Locate the cell with the specified text and output its (X, Y) center coordinate. 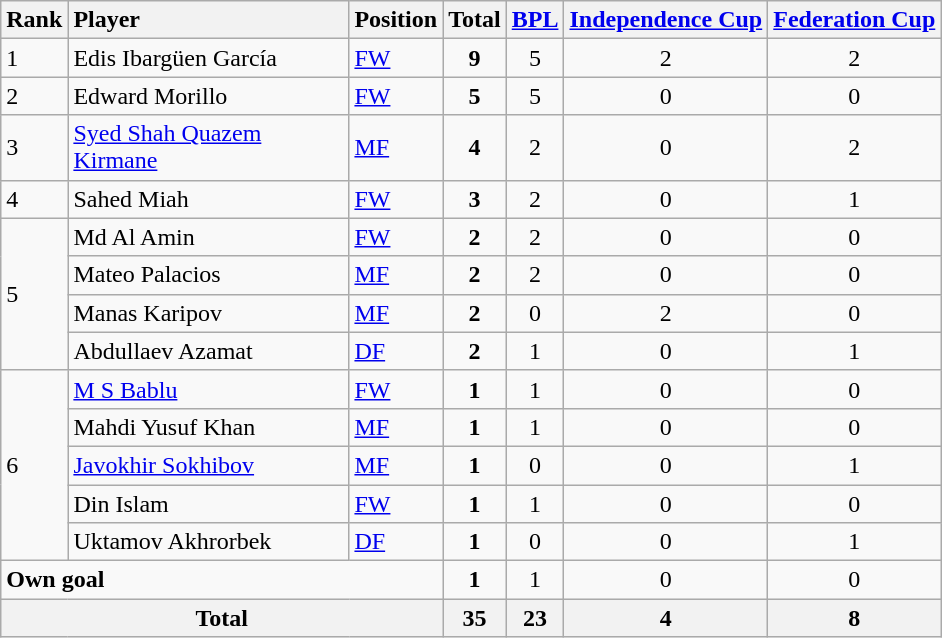
8 (854, 618)
M S Bablu (208, 389)
Syed Shah Quazem Kirmane (208, 148)
35 (475, 618)
Mahdi Yusuf Khan (208, 427)
Position (396, 20)
6 (34, 465)
Own goal (222, 580)
Independence Cup (666, 20)
Din Islam (208, 503)
Edis Ibargüen García (208, 58)
Mateo Palacios (208, 275)
Uktamov Akhrorbek (208, 542)
Javokhir Sokhibov (208, 465)
Federation Cup (854, 20)
23 (535, 618)
BPL (535, 20)
Abdullaev Azamat (208, 351)
Edward Morillo (208, 96)
Rank (34, 20)
Player (208, 20)
Sahed Miah (208, 199)
Manas Karipov (208, 313)
9 (475, 58)
Md Al Amin (208, 237)
